Pinpoint the cell where the given text exists, returning its [X, Y] midpoint coordinate. 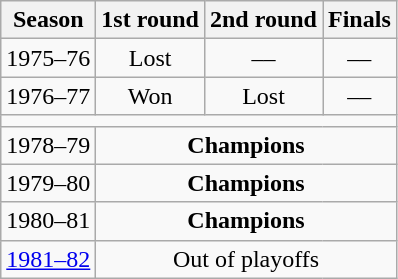
Out of playoffs [246, 259]
1976–77 [48, 96]
Finals [359, 20]
Season [48, 20]
1978–79 [48, 145]
Won [150, 96]
1975–76 [48, 58]
1981–82 [48, 259]
1980–81 [48, 221]
1st round [150, 20]
2nd round [263, 20]
1979–80 [48, 183]
